Return (X, Y) of the center of cell containing provided text 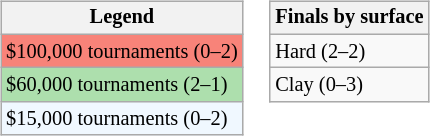
$15,000 tournaments (0–2) (122, 119)
Clay (0–3) (349, 85)
Finals by surface (349, 18)
Hard (2–2) (349, 51)
$100,000 tournaments (0–2) (122, 51)
Legend (122, 18)
$60,000 tournaments (2–1) (122, 85)
